Search for the cell housing the specified text and yield its (x, y) center coordinate. 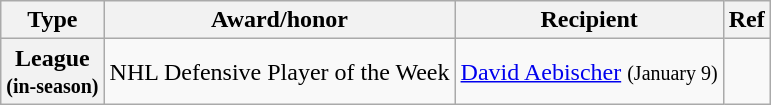
Recipient (589, 20)
Award/honor (280, 20)
David Aebischer (January 9) (589, 72)
League(in-season) (52, 72)
Ref (746, 20)
NHL Defensive Player of the Week (280, 72)
Type (52, 20)
